Pinpoint the cell where the given text exists, returning its (X, Y) midpoint coordinate. 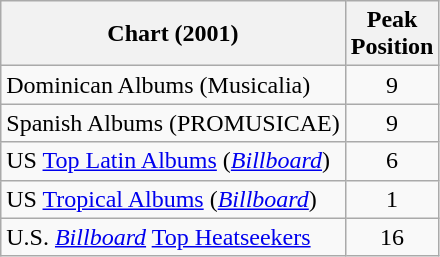
Dominican Albums (Musicalia) (173, 85)
1 (392, 199)
Chart (2001) (173, 34)
US Top Latin Albums (Billboard) (173, 161)
Spanish Albums (PROMUSICAE) (173, 123)
16 (392, 237)
PeakPosition (392, 34)
6 (392, 161)
U.S. Billboard Top Heatseekers (173, 237)
US Tropical Albums (Billboard) (173, 199)
